Determine the [x, y] coordinate at the center of the cell enclosing the given text.  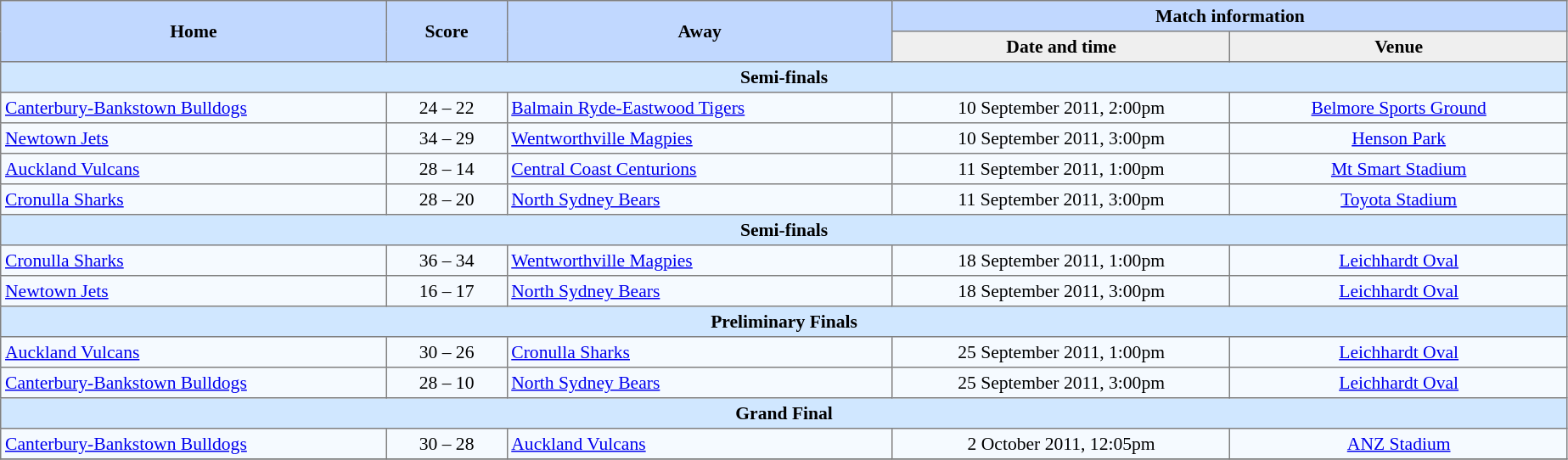
Balmain Ryde-Eastwood Tigers [700, 108]
Home [194, 31]
11 September 2011, 3:00pm [1061, 199]
18 September 2011, 3:00pm [1061, 291]
28 – 10 [447, 383]
28 – 20 [447, 199]
ANZ Stadium [1399, 444]
Match information [1229, 16]
10 September 2011, 2:00pm [1061, 108]
Venue [1399, 47]
11 September 2011, 1:00pm [1061, 169]
10 September 2011, 3:00pm [1061, 138]
Away [700, 31]
Date and time [1061, 47]
36 – 34 [447, 261]
28 – 14 [447, 169]
18 September 2011, 1:00pm [1061, 261]
Belmore Sports Ground [1399, 108]
34 – 29 [447, 138]
30 – 26 [447, 352]
30 – 28 [447, 444]
25 September 2011, 1:00pm [1061, 352]
Henson Park [1399, 138]
Central Coast Centurions [700, 169]
24 – 22 [447, 108]
25 September 2011, 3:00pm [1061, 383]
16 – 17 [447, 291]
Grand Final [784, 413]
2 October 2011, 12:05pm [1061, 444]
Mt Smart Stadium [1399, 169]
Score [447, 31]
Toyota Stadium [1399, 199]
Preliminary Finals [784, 322]
